Find where the given text appears and provide that cell's center as (X, Y) coordinate. 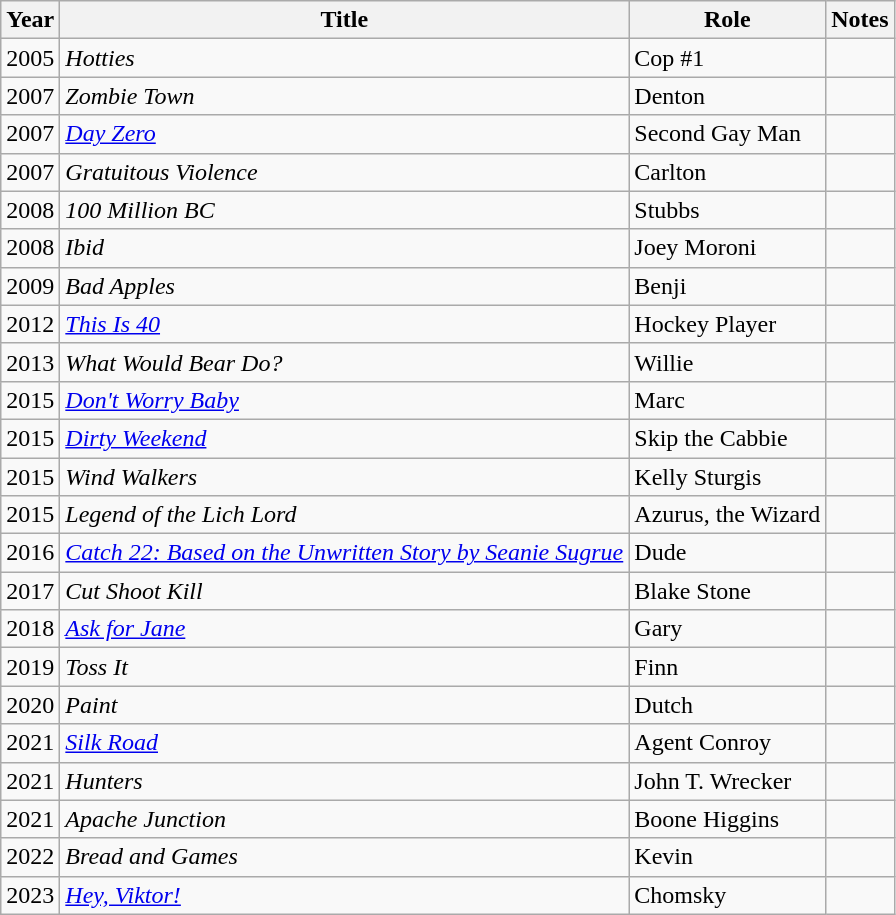
John T. Wrecker (728, 781)
Carlton (728, 172)
Hunters (344, 781)
Silk Road (344, 743)
Willie (728, 362)
Apache Junction (344, 819)
2017 (30, 591)
Bread and Games (344, 857)
2020 (30, 705)
2019 (30, 667)
2005 (30, 58)
Notes (860, 20)
2022 (30, 857)
Kelly Sturgis (728, 477)
Paint (344, 705)
2013 (30, 362)
Gary (728, 629)
100 Million BC (344, 210)
Boone Higgins (728, 819)
Stubbs (728, 210)
Joey Moroni (728, 248)
Finn (728, 667)
Marc (728, 400)
Hey, Viktor! (344, 895)
Ibid (344, 248)
2018 (30, 629)
Zombie Town (344, 96)
Hotties (344, 58)
Dirty Weekend (344, 438)
2009 (30, 286)
Kevin (728, 857)
Role (728, 20)
Toss It (344, 667)
Hockey Player (728, 324)
Dutch (728, 705)
Chomsky (728, 895)
This Is 40 (344, 324)
Skip the Cabbie (728, 438)
Year (30, 20)
Legend of the Lich Lord (344, 515)
Bad Apples (344, 286)
Catch 22: Based on the Unwritten Story by Seanie Sugrue (344, 553)
Title (344, 20)
Gratuitous Violence (344, 172)
Wind Walkers (344, 477)
Second Gay Man (728, 134)
2012 (30, 324)
Denton (728, 96)
2016 (30, 553)
Azurus, the Wizard (728, 515)
Benji (728, 286)
Ask for Jane (344, 629)
2023 (30, 895)
Day Zero (344, 134)
What Would Bear Do? (344, 362)
Blake Stone (728, 591)
Dude (728, 553)
Cop #1 (728, 58)
Agent Conroy (728, 743)
Cut Shoot Kill (344, 591)
Don't Worry Baby (344, 400)
